From the cell containing the given text, extract its center point as [X, Y] coordinate. 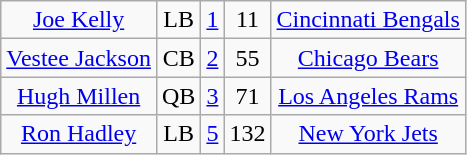
2 [212, 58]
5 [212, 134]
71 [248, 96]
11 [248, 20]
Ron Hadley [79, 134]
Vestee Jackson [79, 58]
Cincinnati Bengals [368, 20]
Los Angeles Rams [368, 96]
New York Jets [368, 134]
Chicago Bears [368, 58]
QB [178, 96]
1 [212, 20]
132 [248, 134]
Joe Kelly [79, 20]
3 [212, 96]
Hugh Millen [79, 96]
55 [248, 58]
CB [178, 58]
